Scan for the cell matching the given text and deliver its [X, Y] coordinate at center. 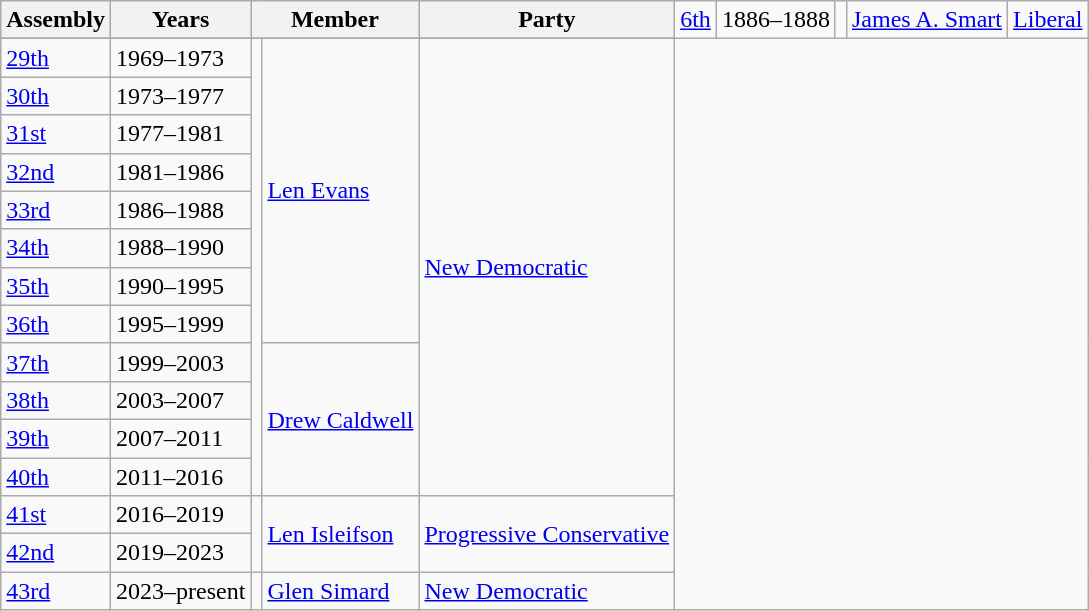
Years [180, 20]
1995–1999 [180, 324]
43rd [56, 591]
42nd [56, 553]
James A. Smart [926, 20]
Liberal [1048, 20]
1969–1973 [180, 58]
30th [56, 96]
33rd [56, 210]
39th [56, 438]
38th [56, 400]
Drew Caldwell [340, 419]
2003–2007 [180, 400]
1977–1981 [180, 134]
Len Isleifson [340, 534]
2016–2019 [180, 515]
31st [56, 134]
Party [547, 20]
1999–2003 [180, 362]
37th [56, 362]
1988–1990 [180, 248]
Member [335, 20]
2007–2011 [180, 438]
2011–2016 [180, 477]
1986–1988 [180, 210]
40th [56, 477]
35th [56, 286]
Len Evans [340, 191]
32nd [56, 172]
1981–1986 [180, 172]
1990–1995 [180, 286]
2019–2023 [180, 553]
1973–1977 [180, 96]
36th [56, 324]
41st [56, 515]
6th [696, 20]
1886–1888 [776, 20]
Progressive Conservative [547, 534]
Glen Simard [340, 591]
34th [56, 248]
Assembly [56, 20]
29th [56, 58]
2023–present [180, 591]
